Return the [X, Y] coordinate for the center point of the cell that contains the specified text.  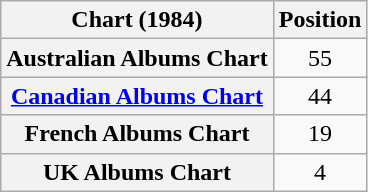
Australian Albums Chart [137, 58]
44 [320, 96]
Chart (1984) [137, 20]
UK Albums Chart [137, 172]
Position [320, 20]
55 [320, 58]
4 [320, 172]
Canadian Albums Chart [137, 96]
French Albums Chart [137, 134]
19 [320, 134]
